Find where the given text appears and provide that cell's center as (X, Y) coordinate. 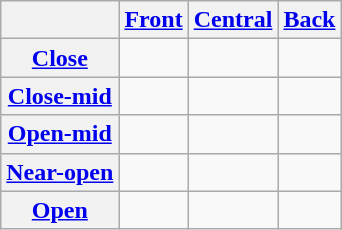
Near-open (60, 172)
Central (233, 20)
Open-mid (60, 134)
Back (310, 20)
Front (154, 20)
Close-mid (60, 96)
Open (60, 210)
Close (60, 58)
